Locate the cell with the specified text and output its (X, Y) center coordinate. 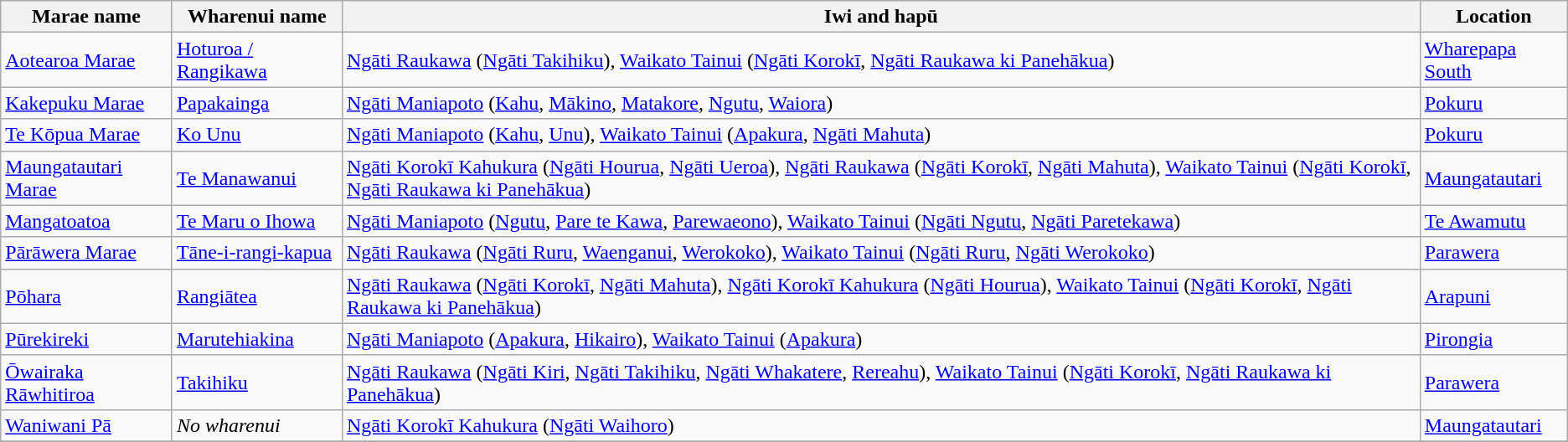
Mangatoatoa (87, 221)
Wharepapa South (1493, 60)
Marutehiakina (256, 339)
Ngāti Maniapoto (Kahu, Unu), Waikato Tainui (Apakura, Ngāti Mahuta) (881, 135)
Hoturoa / Rangikawa (256, 60)
Location (1493, 17)
Ōwairaka Rāwhitiroa (87, 382)
Ngāti Raukawa (Ngāti Kiri, Ngāti Takihiku, Ngāti Whakatere, Rereahu), Waikato Tainui (Ngāti Korokī, Ngāti Raukawa ki Panehākua) (881, 382)
Pārāwera Marae (87, 253)
Ngāti Korokī Kahukura (Ngāti Waihoro) (881, 425)
Maungatautari Marae (87, 177)
Papakainga (256, 103)
Kakepuku Marae (87, 103)
Rangiātea (256, 296)
Marae name (87, 17)
Ngāti Maniapoto (Apakura, Hikairo), Waikato Tainui (Apakura) (881, 339)
Arapuni (1493, 296)
Te Kōpua Marae (87, 135)
Iwi and hapū (881, 17)
Ngāti Maniapoto (Kahu, Mākino, Matakore, Ngutu, Waiora) (881, 103)
Wharenui name (256, 17)
Ko Unu (256, 135)
Ngāti Maniapoto (Ngutu, Pare te Kawa, Parewaeono), Waikato Tainui (Ngāti Ngutu, Ngāti Paretekawa) (881, 221)
Te Manawanui (256, 177)
Ngāti Raukawa (Ngāti Takihiku), Waikato Tainui (Ngāti Korokī, Ngāti Raukawa ki Panehākua) (881, 60)
Pūrekireki (87, 339)
No wharenui (256, 425)
Te Awamutu (1493, 221)
Pirongia (1493, 339)
Waniwani Pā (87, 425)
Takihiku (256, 382)
Aotearoa Marae (87, 60)
Ngāti Raukawa (Ngāti Ruru, Waenganui, Werokoko), Waikato Tainui (Ngāti Ruru, Ngāti Werokoko) (881, 253)
Pōhara (87, 296)
Tāne-i-rangi-kapua (256, 253)
Ngāti Raukawa (Ngāti Korokī, Ngāti Mahuta), Ngāti Korokī Kahukura (Ngāti Hourua), Waikato Tainui (Ngāti Korokī, Ngāti Raukawa ki Panehākua) (881, 296)
Te Maru o Ihowa (256, 221)
